Output the [x, y] coordinate of the center of the cell containing the given text.  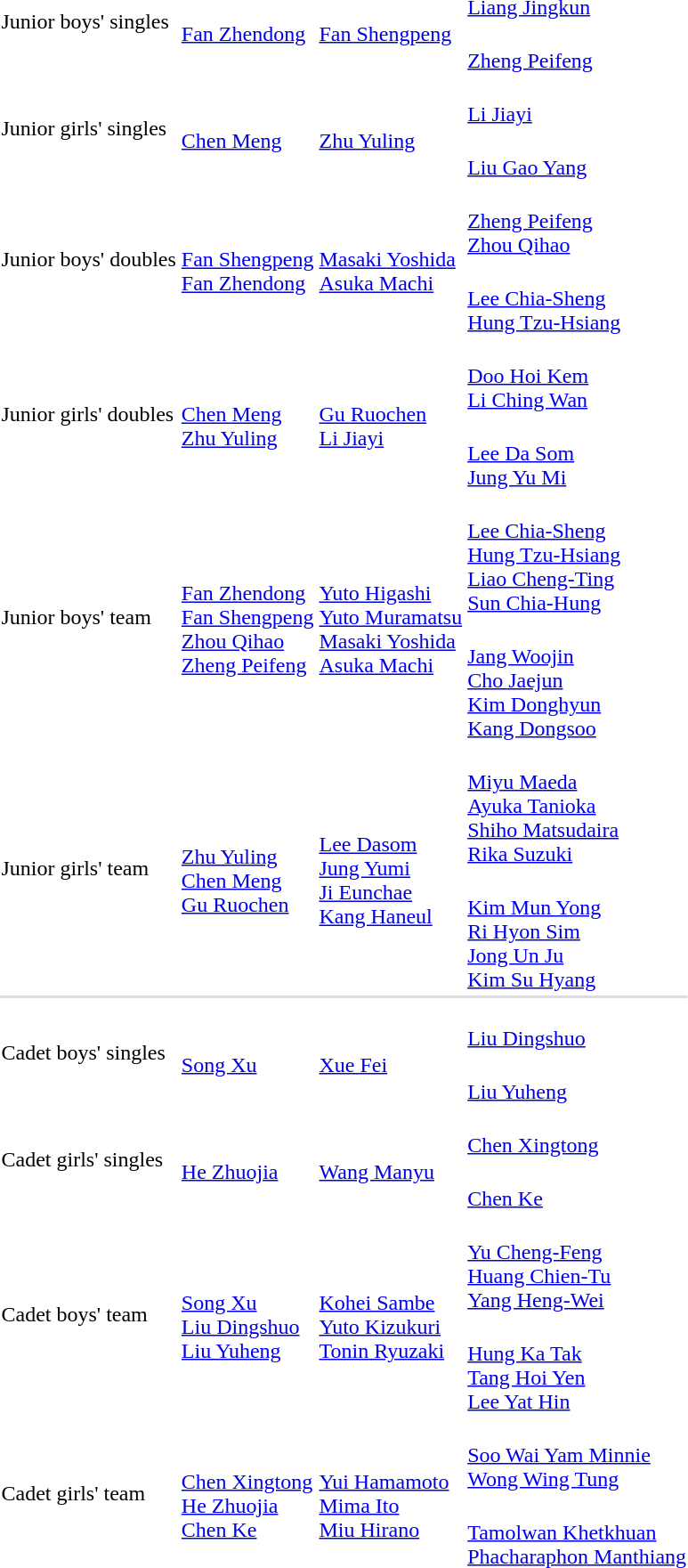
Cadet girls' singles [89, 1159]
Fan ShengpengFan Zhendong [247, 260]
Song XuLiu DingshuoLiu Yuheng [247, 1314]
Lee DasomJung YumiJi EunchaeKang Haneul [391, 869]
Chen MengZhu Yuling [247, 415]
Lee Chia-ShengHung Tzu-HsiangLiao Cheng-TingSun Chia-Hung [577, 555]
Song Xu [247, 1052]
Chen Ke [577, 1186]
Zheng Peifeng [577, 48]
Liu Gao Yang [577, 155]
Chen Meng [247, 128]
Junior girls' team [89, 869]
Masaki YoshidaAsuka Machi [391, 260]
Chen Xingtong [577, 1133]
He Zhuojia [247, 1159]
Junior girls' doubles [89, 415]
Xue Fei [391, 1052]
Fan ZhendongFan ShengpengZhou QihaoZheng Peifeng [247, 618]
Lee Da SomJung Yu Mi [577, 453]
Kohei SambeYuto KizukuriTonin Ryuzaki [391, 1314]
Wang Manyu [391, 1159]
Junior boys' team [89, 618]
Jang WoojinCho JaejunKim DonghyunKang Dongsoo [577, 680]
Yuto HigashiYuto MuramatsuMasaki YoshidaAsuka Machi [391, 618]
Cadet boys' singles [89, 1052]
Li Jiayi [577, 102]
Hung Ka TakTang Hoi YenLee Yat Hin [577, 1366]
Gu RuochenLi Jiayi [391, 415]
Lee Chia-ShengHung Tzu-Hsiang [577, 298]
Zhu Yuling [391, 128]
Zheng PeifengZhou Qihao [577, 221]
Miyu MaedaAyuka TaniokaShiho MatsudairaRika Suzuki [577, 806]
Junior girls' singles [89, 128]
Zhu YulingChen MengGu Ruochen [247, 869]
Yu Cheng-FengHuang Chien-TuYang Heng-Wei [577, 1264]
Liu Dingshuo [577, 1026]
Cadet boys' team [89, 1314]
Kim Mun YongRi Hyon SimJong Un JuKim Su Hyang [577, 931]
Doo Hoi KemLi Ching Wan [577, 376]
Liu Yuheng [577, 1079]
Soo Wai Yam MinnieWong Wing Tung [577, 1455]
Junior boys' doubles [89, 260]
